Pinpoint the cell where the given text exists, returning its [x, y] midpoint coordinate. 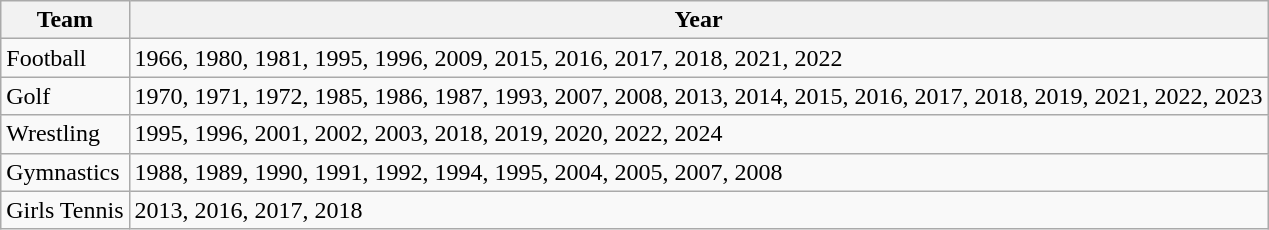
1995, 1996, 2001, 2002, 2003, 2018, 2019, 2020, 2022, 2024 [698, 134]
Year [698, 20]
1966, 1980, 1981, 1995, 1996, 2009, 2015, 2016, 2017, 2018, 2021, 2022 [698, 58]
Football [65, 58]
Wrestling [65, 134]
1970, 1971, 1972, 1985, 1986, 1987, 1993, 2007, 2008, 2013, 2014, 2015, 2016, 2017, 2018, 2019, 2021, 2022, 2023 [698, 96]
Golf [65, 96]
Girls Tennis [65, 210]
Gymnastics [65, 172]
Team [65, 20]
2013, 2016, 2017, 2018 [698, 210]
1988, 1989, 1990, 1991, 1992, 1994, 1995, 2004, 2005, 2007, 2008 [698, 172]
